Capture the cell that displays the provided text and extract its (x, y) central coordinate. 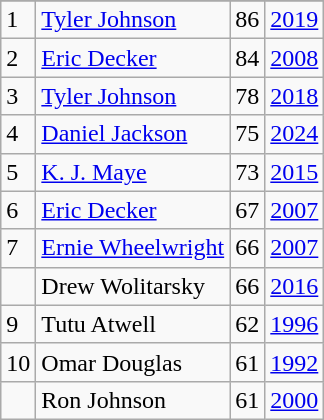
75 (248, 134)
1 (18, 20)
2 (18, 58)
2016 (294, 286)
67 (248, 210)
73 (248, 172)
9 (18, 324)
86 (248, 20)
Drew Wolitarsky (133, 286)
Ron Johnson (133, 400)
84 (248, 58)
3 (18, 96)
2018 (294, 96)
Ernie Wheelwright (133, 248)
2015 (294, 172)
K. J. Maye (133, 172)
62 (248, 324)
78 (248, 96)
2019 (294, 20)
10 (18, 362)
4 (18, 134)
Omar Douglas (133, 362)
6 (18, 210)
5 (18, 172)
Tutu Atwell (133, 324)
2008 (294, 58)
1992 (294, 362)
1996 (294, 324)
7 (18, 248)
2024 (294, 134)
2000 (294, 400)
Daniel Jackson (133, 134)
